From the cell containing the given text, extract its center point as (X, Y) coordinate. 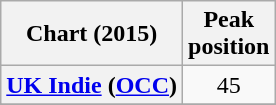
45 (229, 85)
Peakposition (229, 34)
UK Indie (OCC) (92, 85)
Chart (2015) (92, 34)
